Provide the (X, Y) coordinate of the cell's center where the given text is located.  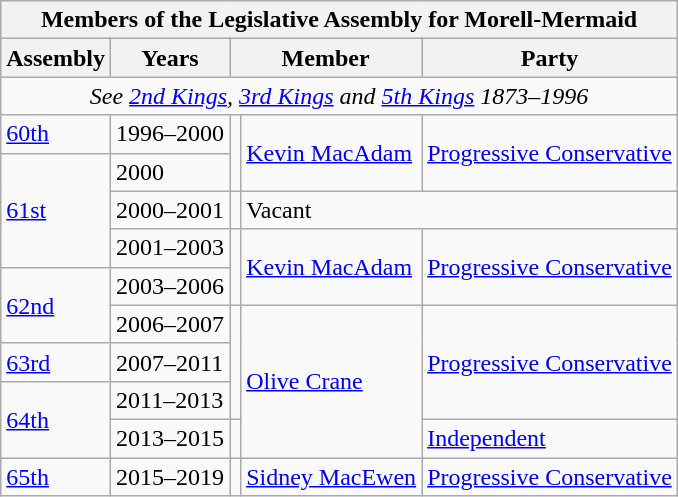
2007–2011 (170, 362)
Vacant (460, 210)
1996–2000 (170, 134)
60th (56, 134)
2003–2006 (170, 286)
Members of the Legislative Assembly for Morell-Mermaid (340, 20)
2011–2013 (170, 400)
Years (170, 58)
65th (56, 477)
62nd (56, 305)
See 2nd Kings, 3rd Kings and 5th Kings 1873–1996 (340, 96)
2000–2001 (170, 210)
2000 (170, 172)
2013–2015 (170, 438)
61st (56, 210)
2001–2003 (170, 248)
64th (56, 419)
Sidney MacEwen (332, 477)
63rd (56, 362)
2006–2007 (170, 324)
Party (550, 58)
Member (326, 58)
Assembly (56, 58)
2015–2019 (170, 477)
Independent (550, 438)
Olive Crane (332, 381)
